Provide the (x, y) coordinate of the cell's center where the given text is located.  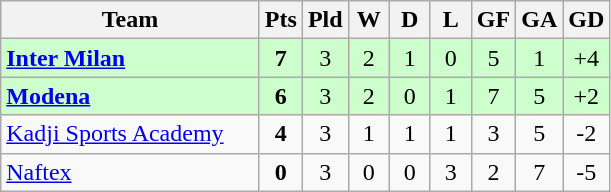
GD (586, 20)
-2 (586, 134)
Inter Milan (130, 58)
GF (493, 20)
+2 (586, 96)
D (410, 20)
Naftex (130, 172)
-5 (586, 172)
GA (540, 20)
+4 (586, 58)
Team (130, 20)
6 (280, 96)
W (368, 20)
Kadji Sports Academy (130, 134)
Modena (130, 96)
4 (280, 134)
Pld (325, 20)
Pts (280, 20)
L (450, 20)
